Locate the cell with the specified text and output its (X, Y) center coordinate. 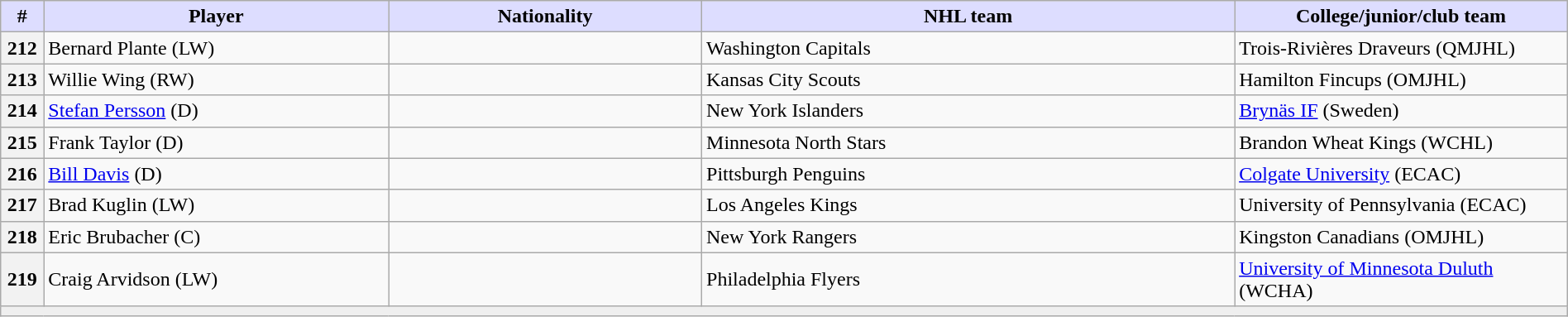
Kingston Canadians (OMJHL) (1401, 237)
University of Minnesota Duluth (WCHA) (1401, 280)
Willie Wing (RW) (217, 79)
215 (22, 142)
Washington Capitals (968, 48)
219 (22, 280)
Hamilton Fincups (OMJHL) (1401, 79)
Nationality (546, 17)
216 (22, 174)
Frank Taylor (D) (217, 142)
Pittsburgh Penguins (968, 174)
218 (22, 237)
NHL team (968, 17)
Brynäs IF (Sweden) (1401, 111)
217 (22, 205)
Los Angeles Kings (968, 205)
Philadelphia Flyers (968, 280)
Brandon Wheat Kings (WCHL) (1401, 142)
Colgate University (ECAC) (1401, 174)
New York Islanders (968, 111)
Eric Brubacher (C) (217, 237)
Craig Arvidson (LW) (217, 280)
Kansas City Scouts (968, 79)
213 (22, 79)
Trois-Rivières Draveurs (QMJHL) (1401, 48)
Bernard Plante (LW) (217, 48)
212 (22, 48)
College/junior/club team (1401, 17)
Player (217, 17)
University of Pennsylvania (ECAC) (1401, 205)
New York Rangers (968, 237)
Brad Kuglin (LW) (217, 205)
Minnesota North Stars (968, 142)
214 (22, 111)
Bill Davis (D) (217, 174)
# (22, 17)
Stefan Persson (D) (217, 111)
